For the text-containing cell, return its midpoint in [x, y] coordinate format. 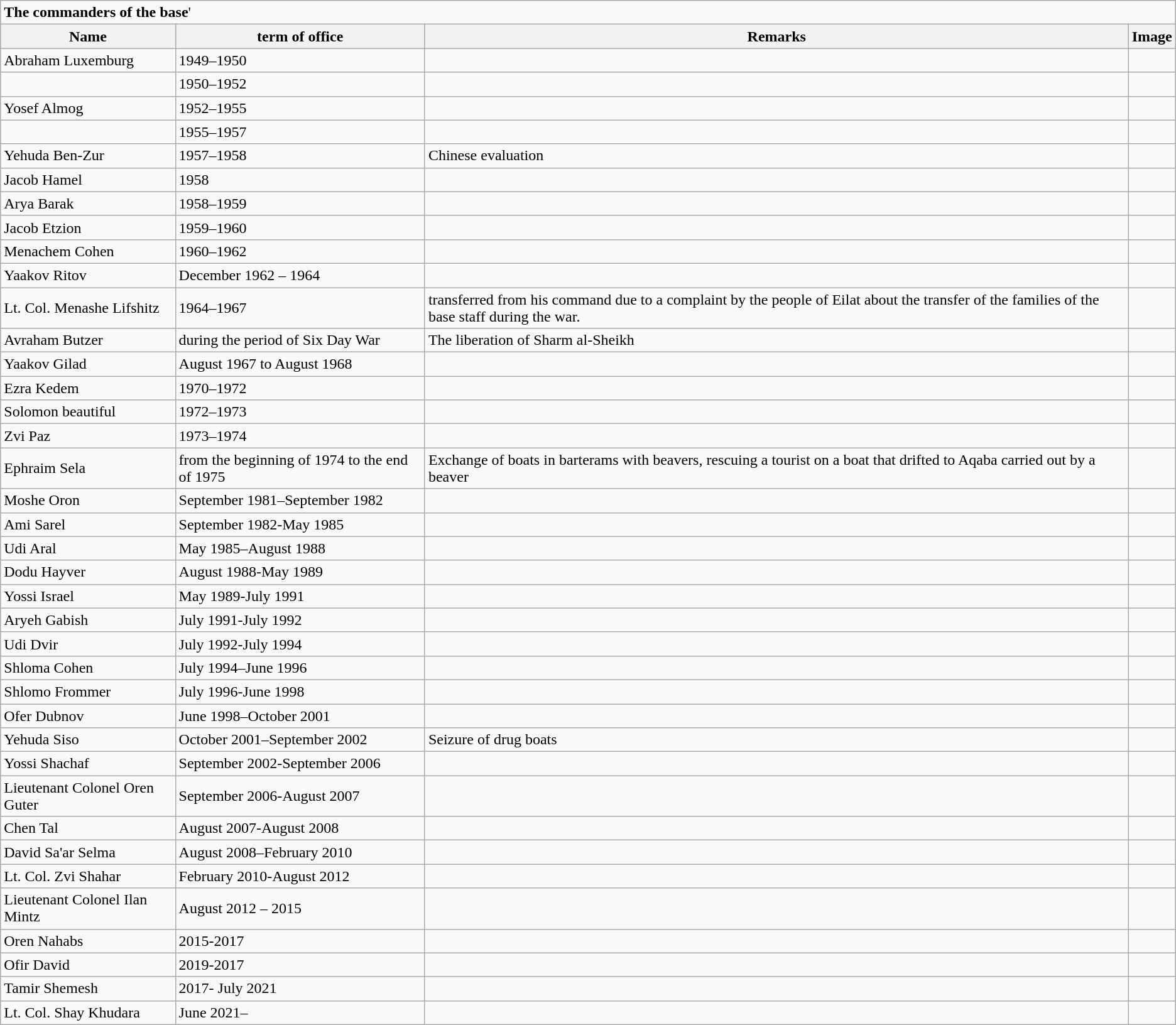
1959–1960 [300, 227]
Abraham Luxemburg [88, 60]
Jacob Hamel [88, 180]
Exchange of boats in barterams with beavers, rescuing a tourist on a boat that drifted to Aqaba carried out by a beaver [776, 469]
Chinese evaluation [776, 156]
transferred from his command due to a complaint by the people of Eilat about the transfer of the families of the base staff during the war. [776, 308]
September 1982-May 1985 [300, 524]
Lt. Col. Shay Khudara [88, 1012]
Yosef Almog [88, 108]
1973–1974 [300, 436]
Ofer Dubnov [88, 715]
July 1994–June 1996 [300, 668]
August 2008–February 2010 [300, 852]
December 1962 – 1964 [300, 275]
Moshe Oron [88, 501]
1955–1957 [300, 132]
Avraham Butzer [88, 340]
Ami Sarel [88, 524]
Tamir Shemesh [88, 989]
Lt. Col. Zvi Shahar [88, 876]
May 1985–August 1988 [300, 548]
May 1989-July 1991 [300, 596]
Seizure of drug boats [776, 740]
The liberation of Sharm al-Sheikh [776, 340]
June 1998–October 2001 [300, 715]
1958 [300, 180]
October 2001–September 2002 [300, 740]
Shlomo Frommer [88, 691]
1949–1950 [300, 60]
July 1996-June 1998 [300, 691]
David Sa'ar Selma [88, 852]
August 2012 – 2015 [300, 908]
during the period of Six Day War [300, 340]
Yossi Shachaf [88, 764]
1970–1972 [300, 388]
Menachem Cohen [88, 251]
Yehuda Siso [88, 740]
1952–1955 [300, 108]
Jacob Etzion [88, 227]
1964–1967 [300, 308]
Remarks [776, 36]
Arya Barak [88, 203]
from the beginning of 1974 to the end of 1975 [300, 469]
The commanders of the base' [588, 13]
September 2002-September 2006 [300, 764]
1972–1973 [300, 412]
Ephraim Sela [88, 469]
1958–1959 [300, 203]
2019-2017 [300, 965]
Aryeh Gabish [88, 620]
Dodu Hayver [88, 572]
June 2021– [300, 1012]
July 1992-July 1994 [300, 644]
Ofir David [88, 965]
Lt. Col. Menashe Lifshitz [88, 308]
Udi Aral [88, 548]
term of office [300, 36]
September 2006-August 2007 [300, 796]
1950–1952 [300, 84]
Lieutenant Colonel Oren Guter [88, 796]
Solomon beautiful [88, 412]
2015-2017 [300, 941]
Yossi Israel [88, 596]
Chen Tal [88, 828]
Image [1152, 36]
Lieutenant Colonel Ilan Mintz [88, 908]
Yaakov Gilad [88, 364]
2017- July 2021 [300, 989]
Ezra Kedem [88, 388]
Shloma Cohen [88, 668]
February 2010-August 2012 [300, 876]
Zvi Paz [88, 436]
August 2007-August 2008 [300, 828]
August 1988-May 1989 [300, 572]
Oren Nahabs [88, 941]
1957–1958 [300, 156]
1960–1962 [300, 251]
August 1967 to August 1968 [300, 364]
September 1981–September 1982 [300, 501]
Yehuda Ben-Zur [88, 156]
Name [88, 36]
Yaakov Ritov [88, 275]
July 1991-July 1992 [300, 620]
Udi Dvir [88, 644]
